Locate the cell with the specified text and output its (X, Y) center coordinate. 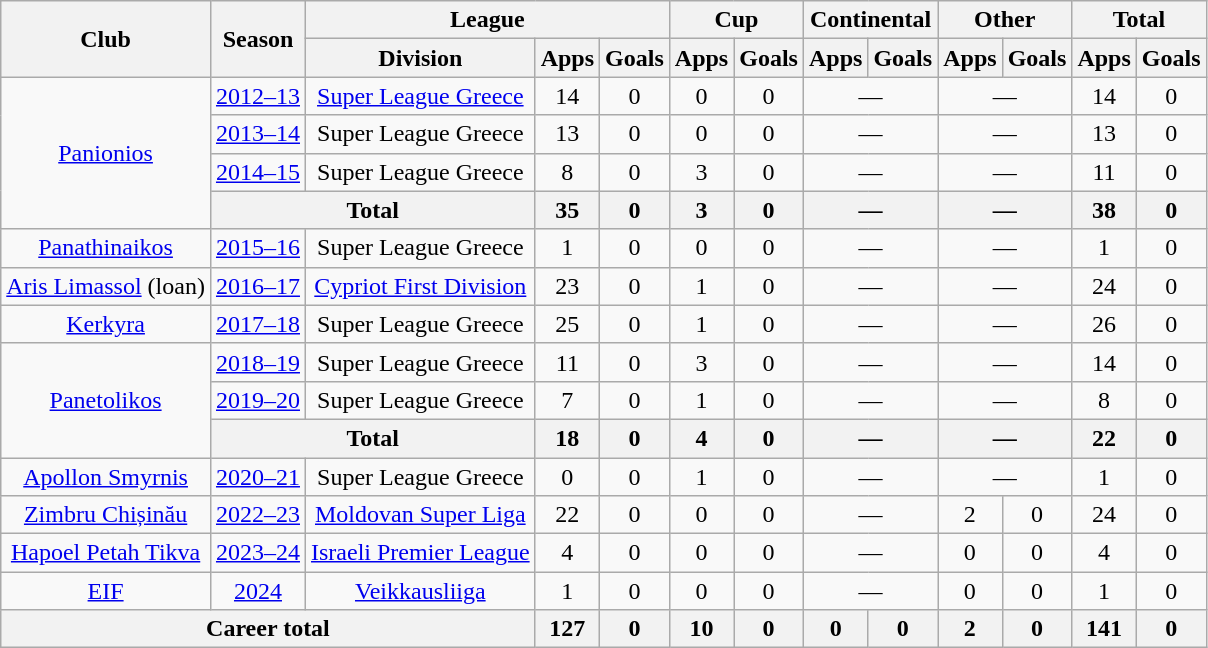
Career total (268, 629)
Hapoel Petah Tikva (106, 553)
Panetolikos (106, 400)
Cypriot First Division (421, 286)
2019–20 (258, 400)
2017–18 (258, 324)
26 (1104, 324)
Kerkyra (106, 324)
Veikkausliiga (421, 591)
Club (106, 39)
Cup (736, 20)
18 (567, 438)
2012–13 (258, 96)
Moldovan Super Liga (421, 515)
Panathinaikos (106, 248)
Panionios (106, 153)
2020–21 (258, 477)
2023–24 (258, 553)
2013–14 (258, 134)
2015–16 (258, 248)
35 (567, 210)
Season (258, 39)
Aris Limassol (loan) (106, 286)
25 (567, 324)
Zimbru Chișinău (106, 515)
38 (1104, 210)
League (488, 20)
Apollon Smyrnis (106, 477)
Division (421, 58)
2022–23 (258, 515)
10 (701, 629)
2016–17 (258, 286)
Other (1005, 20)
2018–19 (258, 362)
2014–15 (258, 172)
141 (1104, 629)
23 (567, 286)
Continental (870, 20)
EIF (106, 591)
2024 (258, 591)
127 (567, 629)
Israeli Premier League (421, 553)
7 (567, 400)
